Provide the [x, y] coordinate of the cell's center where the given text is located.  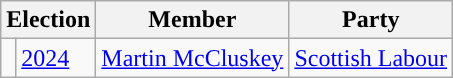
2024 [56, 58]
Party [371, 20]
Election [48, 20]
Member [192, 20]
Martin McCluskey [192, 58]
Scottish Labour [371, 58]
